Find where the given text appears and provide that cell's center as [x, y] coordinate. 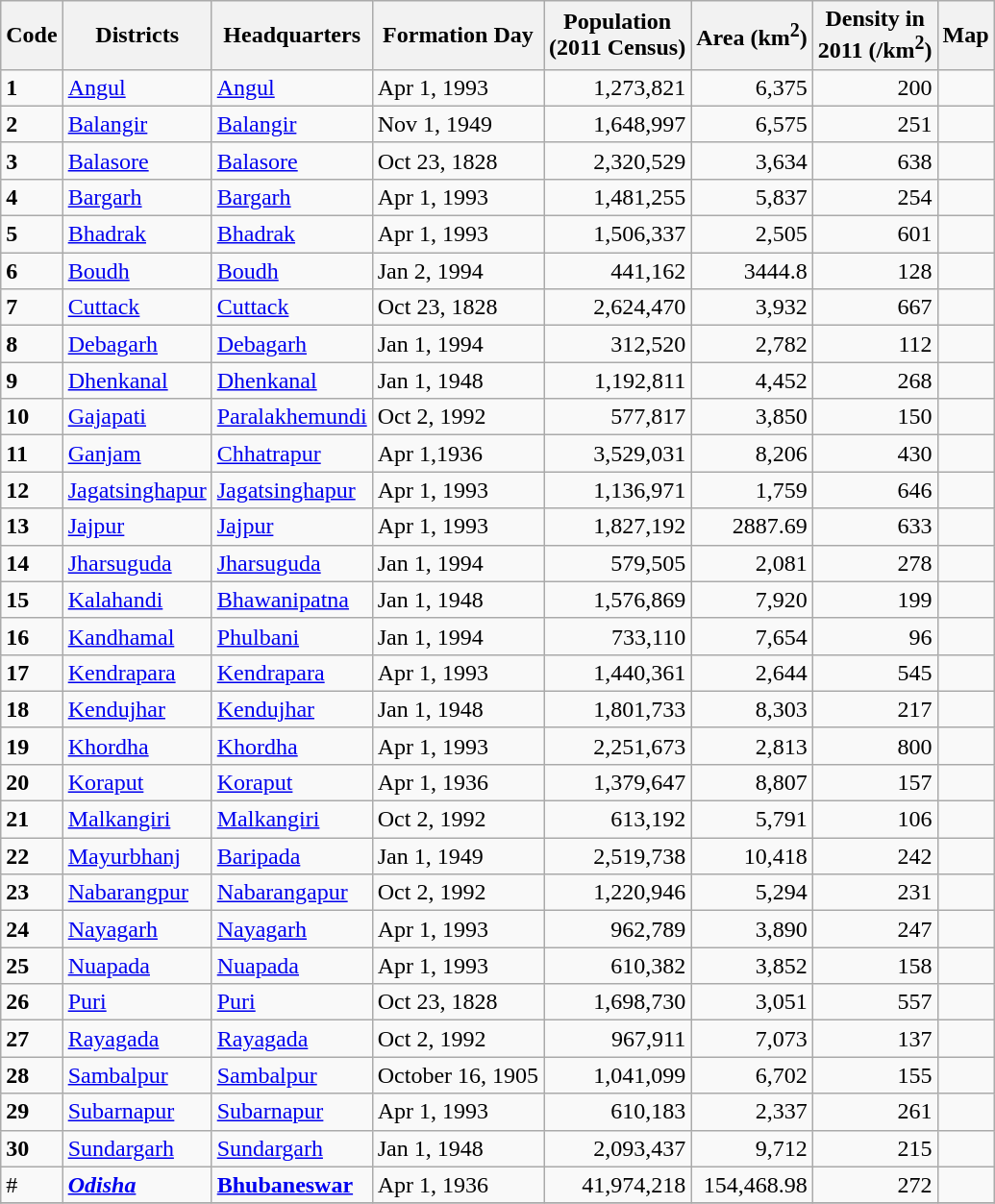
Map [965, 36]
11 [32, 454]
15 [32, 600]
272 [875, 1185]
155 [875, 1075]
3444.8 [752, 271]
545 [875, 673]
Kandhamal [137, 636]
Area (km2) [752, 36]
199 [875, 600]
2,081 [752, 563]
1,192,811 [617, 381]
6 [32, 271]
26 [32, 1002]
October 16, 1905 [458, 1075]
8 [32, 344]
8,807 [752, 782]
430 [875, 454]
Nabarangapur [292, 893]
2,519,738 [617, 856]
1,827,192 [617, 527]
579,505 [617, 563]
2,505 [752, 234]
Districts [137, 36]
Baripada [292, 856]
733,110 [617, 636]
638 [875, 160]
10 [32, 417]
601 [875, 234]
18 [32, 709]
17 [32, 673]
3,890 [752, 929]
27 [32, 1039]
254 [875, 197]
4 [32, 197]
9,712 [752, 1148]
3,529,031 [617, 454]
25 [32, 966]
312,520 [617, 344]
16 [32, 636]
28 [32, 1075]
2,337 [752, 1112]
200 [875, 87]
Bhawanipatna [292, 600]
278 [875, 563]
2,624,470 [617, 307]
577,817 [617, 417]
21 [32, 820]
2,251,673 [617, 746]
Ganjam [137, 454]
231 [875, 893]
106 [875, 820]
1,440,361 [617, 673]
41,974,218 [617, 1185]
4,452 [752, 381]
Phulbani [292, 636]
Nov 1, 1949 [458, 124]
12 [32, 490]
22 [32, 856]
5 [32, 234]
1,698,730 [617, 1002]
557 [875, 1002]
10,418 [752, 856]
1,648,997 [617, 124]
251 [875, 124]
1,220,946 [617, 893]
Jan 1, 1949 [458, 856]
6,375 [752, 87]
215 [875, 1148]
967,911 [617, 1039]
Apr 1,1936 [458, 454]
2,644 [752, 673]
667 [875, 307]
962,789 [617, 929]
Odisha [137, 1185]
1,759 [752, 490]
7,073 [752, 1039]
7,920 [752, 600]
30 [32, 1148]
217 [875, 709]
5,837 [752, 197]
7,654 [752, 636]
3,852 [752, 966]
2,813 [752, 746]
Population(2011 Census) [617, 36]
6,575 [752, 124]
150 [875, 417]
610,382 [617, 966]
1,379,647 [617, 782]
261 [875, 1112]
24 [32, 929]
Kalahandi [137, 600]
128 [875, 271]
2,320,529 [617, 160]
23 [32, 893]
800 [875, 746]
96 [875, 636]
1,801,733 [617, 709]
Code [32, 36]
5,294 [752, 893]
112 [875, 344]
3 [32, 160]
14 [32, 563]
633 [875, 527]
Formation Day [458, 36]
610,183 [617, 1112]
Chhatrapur [292, 454]
13 [32, 527]
247 [875, 929]
242 [875, 856]
158 [875, 966]
6,702 [752, 1075]
1,273,821 [617, 87]
2,782 [752, 344]
Paralakhemundi [292, 417]
7 [32, 307]
1,136,971 [617, 490]
29 [32, 1112]
Headquarters [292, 36]
2,093,437 [617, 1148]
19 [32, 746]
268 [875, 381]
154,468.98 [752, 1185]
3,850 [752, 417]
Bhubaneswar [292, 1185]
8,303 [752, 709]
1,506,337 [617, 234]
20 [32, 782]
613,192 [617, 820]
441,162 [617, 271]
Density in2011 (/km2) [875, 36]
2 [32, 124]
1,576,869 [617, 600]
Nabarangpur [137, 893]
# [32, 1185]
1,041,099 [617, 1075]
3,634 [752, 160]
3,932 [752, 307]
Jan 2, 1994 [458, 271]
157 [875, 782]
3,051 [752, 1002]
5,791 [752, 820]
646 [875, 490]
Mayurbhanj [137, 856]
137 [875, 1039]
8,206 [752, 454]
1 [32, 87]
9 [32, 381]
Gajapati [137, 417]
2887.69 [752, 527]
1,481,255 [617, 197]
